Detect which cell encompasses the target text, then output its (x, y) center coordinate. 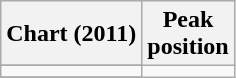
Chart (2011) (72, 34)
Peakposition (188, 34)
